Find where the given text appears and provide that cell's center as [X, Y] coordinate. 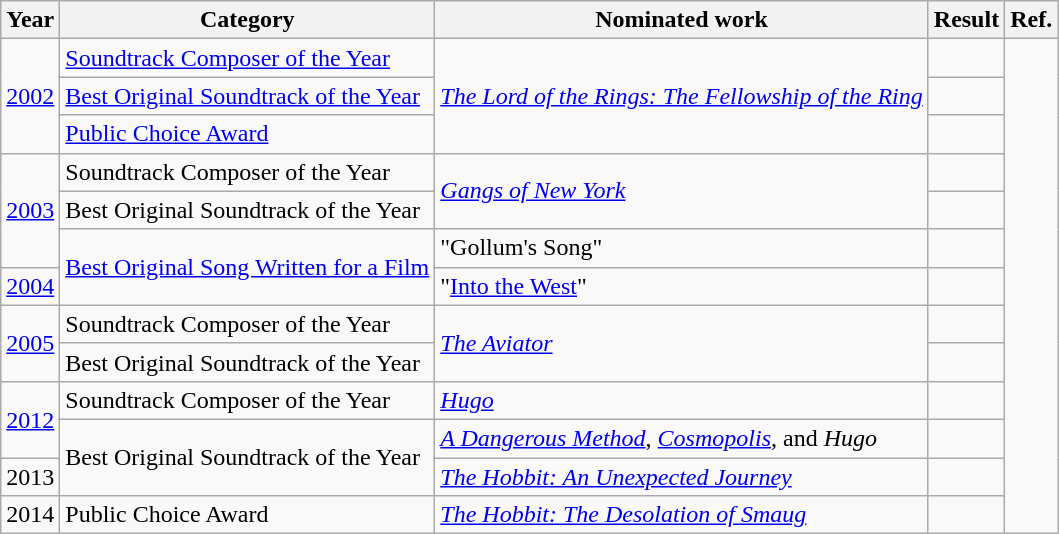
The Lord of the Rings: The Fellowship of the Ring [682, 96]
2014 [30, 515]
2002 [30, 96]
2012 [30, 419]
Best Original Song Written for a Film [248, 267]
2013 [30, 477]
The Hobbit: The Desolation of Smaug [682, 515]
Year [30, 20]
A Dangerous Method, Cosmopolis, and Hugo [682, 438]
2003 [30, 210]
Category [248, 20]
Nominated work [682, 20]
The Aviator [682, 343]
2005 [30, 343]
Gangs of New York [682, 191]
Ref. [1032, 20]
"Into the West" [682, 286]
The Hobbit: An Unexpected Journey [682, 477]
"Gollum's Song" [682, 248]
Result [966, 20]
2004 [30, 286]
Hugo [682, 400]
